Capture the cell that displays the provided text and extract its [x, y] central coordinate. 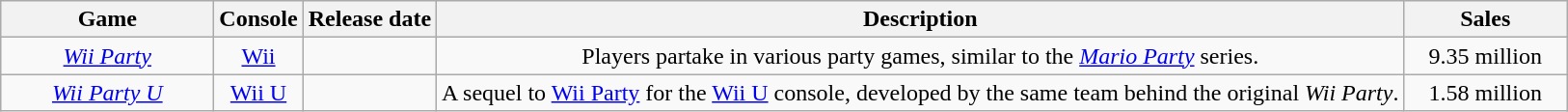
Description [920, 19]
Release date [369, 19]
1.58 million [1485, 93]
Game [108, 19]
Players partake in various party games, similar to the Mario Party series. [920, 56]
Wii Party [108, 56]
9.35 million [1485, 56]
Wii U [258, 93]
Sales [1485, 19]
Wii [258, 56]
Console [258, 19]
A sequel to Wii Party for the Wii U console, developed by the same team behind the original Wii Party. [920, 93]
Wii Party U [108, 93]
